Determine the [x, y] coordinate at the center of the cell enclosing the given text.  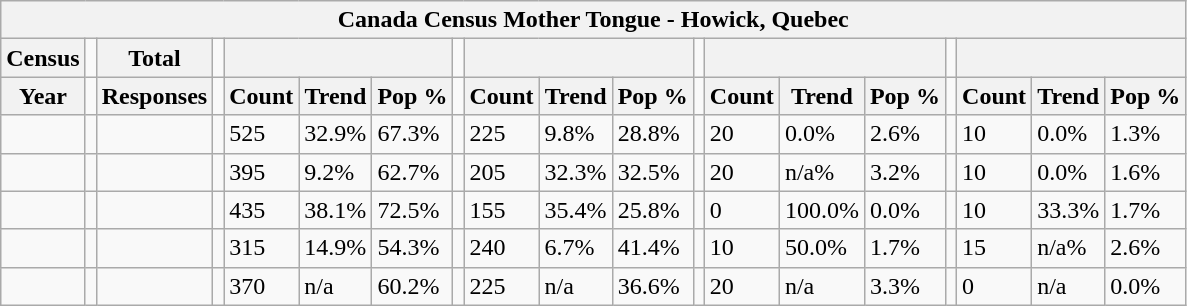
36.6% [652, 286]
67.3% [412, 134]
100.0% [822, 210]
205 [502, 172]
3.2% [904, 172]
Year [43, 96]
1.6% [1146, 172]
9.2% [336, 172]
370 [262, 286]
435 [262, 210]
50.0% [822, 248]
315 [262, 248]
3.3% [904, 286]
62.7% [412, 172]
25.8% [652, 210]
60.2% [412, 286]
38.1% [336, 210]
155 [502, 210]
54.3% [412, 248]
525 [262, 134]
6.7% [576, 248]
Total [154, 58]
32.5% [652, 172]
14.9% [336, 248]
Canada Census Mother Tongue - Howick, Quebec [594, 20]
28.8% [652, 134]
240 [502, 248]
15 [994, 248]
41.4% [652, 248]
1.3% [1146, 134]
32.3% [576, 172]
395 [262, 172]
Census [43, 58]
32.9% [336, 134]
33.3% [1068, 210]
35.4% [576, 210]
72.5% [412, 210]
Responses [154, 96]
9.8% [576, 134]
